Locate the cell with the specified text and output its (X, Y) center coordinate. 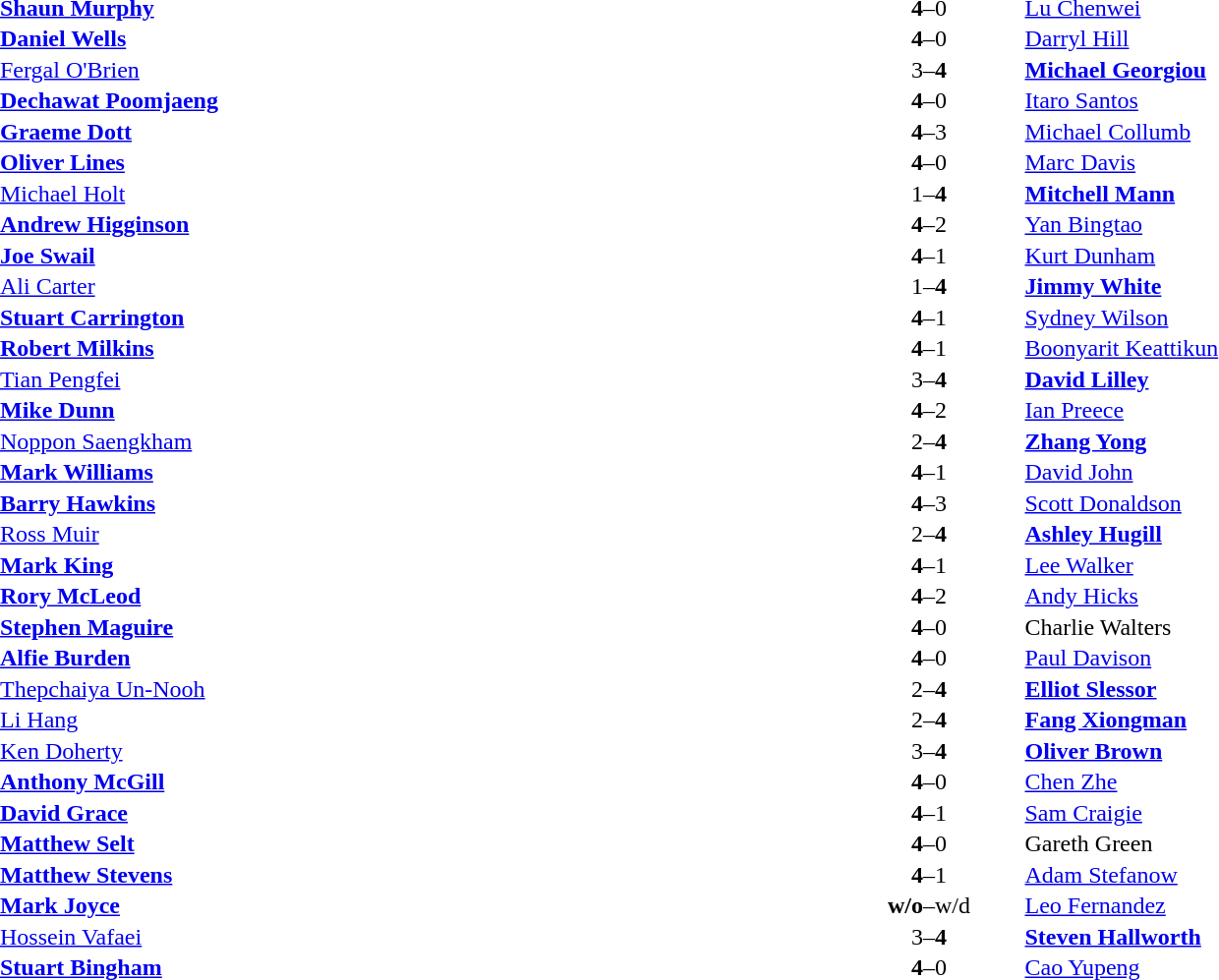
w/o–w/d (928, 905)
